From the cell containing the given text, extract its center point as [x, y] coordinate. 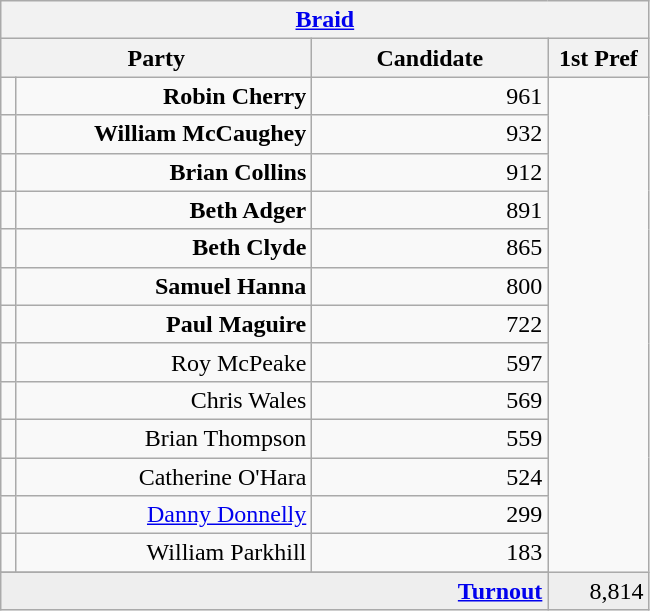
Brian Collins [163, 172]
183 [430, 553]
Beth Adger [163, 210]
961 [430, 96]
891 [430, 210]
Roy McPeake [163, 362]
Turnout [274, 591]
524 [430, 477]
932 [430, 134]
1st Pref [598, 58]
800 [430, 286]
912 [430, 172]
8,814 [598, 591]
Beth Clyde [163, 248]
Party [156, 58]
299 [430, 515]
Chris Wales [163, 400]
Paul Maguire [163, 324]
569 [430, 400]
Samuel Hanna [163, 286]
Braid [325, 20]
722 [430, 324]
Candidate [430, 58]
Danny Donnelly [163, 515]
William Parkhill [163, 553]
Catherine O'Hara [163, 477]
559 [430, 438]
William McCaughey [163, 134]
Brian Thompson [163, 438]
865 [430, 248]
597 [430, 362]
Robin Cherry [163, 96]
